Pinpoint the cell where the given text exists, returning its [x, y] midpoint coordinate. 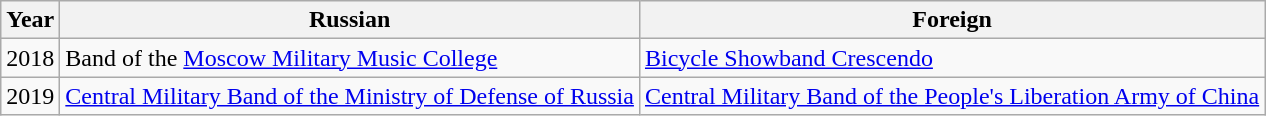
Russian [350, 20]
Foreign [952, 20]
Central Military Band of the People's Liberation Army of China [952, 96]
2019 [30, 96]
Band of the Moscow Military Music College [350, 58]
Year [30, 20]
Central Military Band of the Ministry of Defense of Russia [350, 96]
Bicycle Showband Crescendo [952, 58]
2018 [30, 58]
